Find where the given text appears and provide that cell's center as (x, y) coordinate. 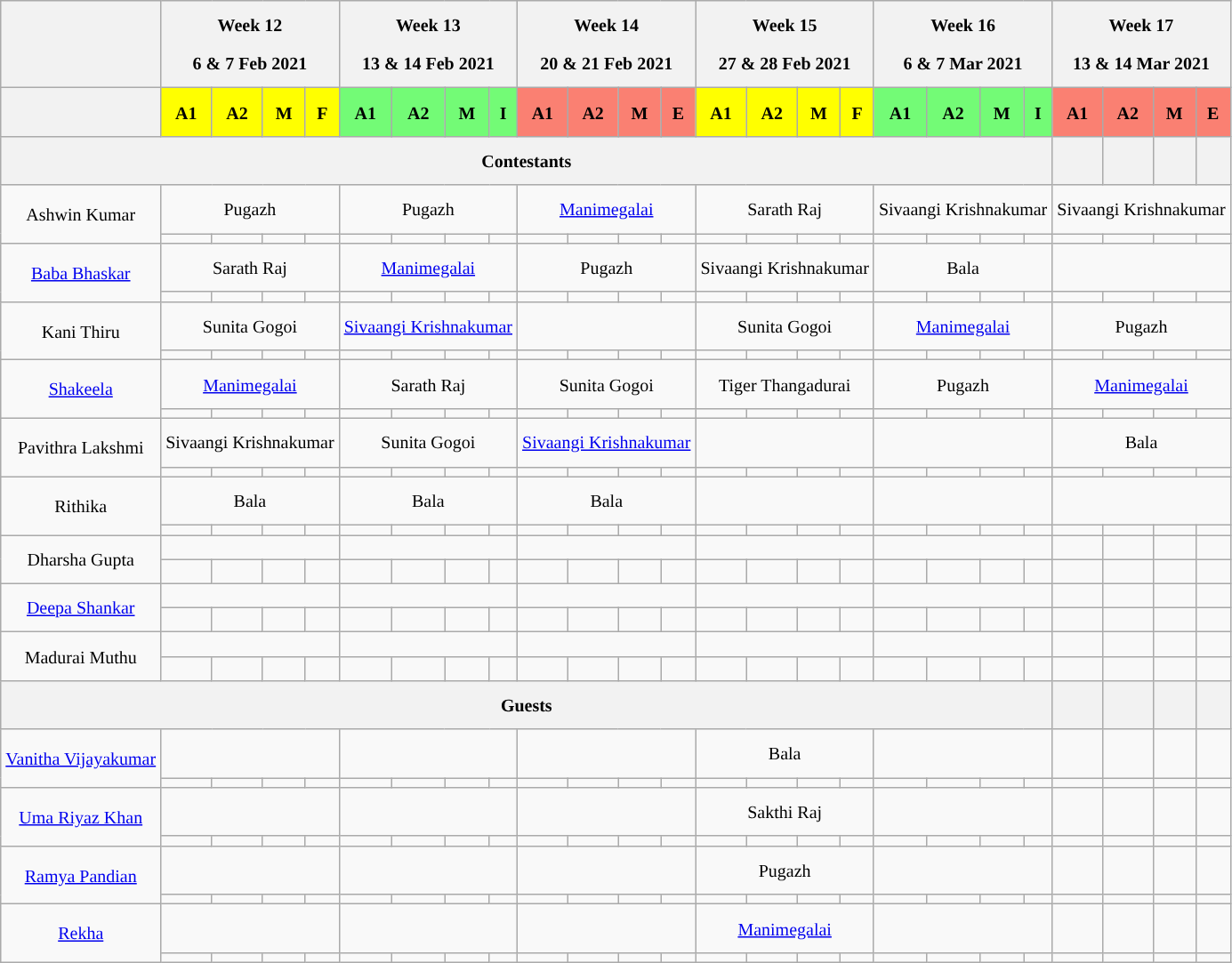
Ramya Pandian (81, 875)
Shakeela (81, 389)
Guests (527, 704)
Rekha (81, 934)
Vanitha Vijayakumar (81, 758)
Rithika (81, 506)
Week 1313 & 14 Feb 2021 (428, 44)
Uma Riyaz Khan (81, 817)
Dharsha Gupta (81, 560)
Week 1527 & 28 Feb 2021 (785, 44)
Ashwin Kumar (81, 214)
Kani Thiru (81, 331)
Baba Bhaskar (81, 273)
Week 126 & 7 Feb 2021 (250, 44)
Week 1420 & 21 Feb 2021 (607, 44)
Week 1713 & 14 Mar 2021 (1141, 44)
Deepa Shankar (81, 608)
Madurai Muthu (81, 656)
Sakthi Raj (785, 813)
Pavithra Lakshmi (81, 447)
Contestants (527, 160)
Tiger Thangadurai (785, 384)
Week 166 & 7 Mar 2021 (962, 44)
